Return the [X, Y] coordinate for the center point of the cell that contains the specified text.  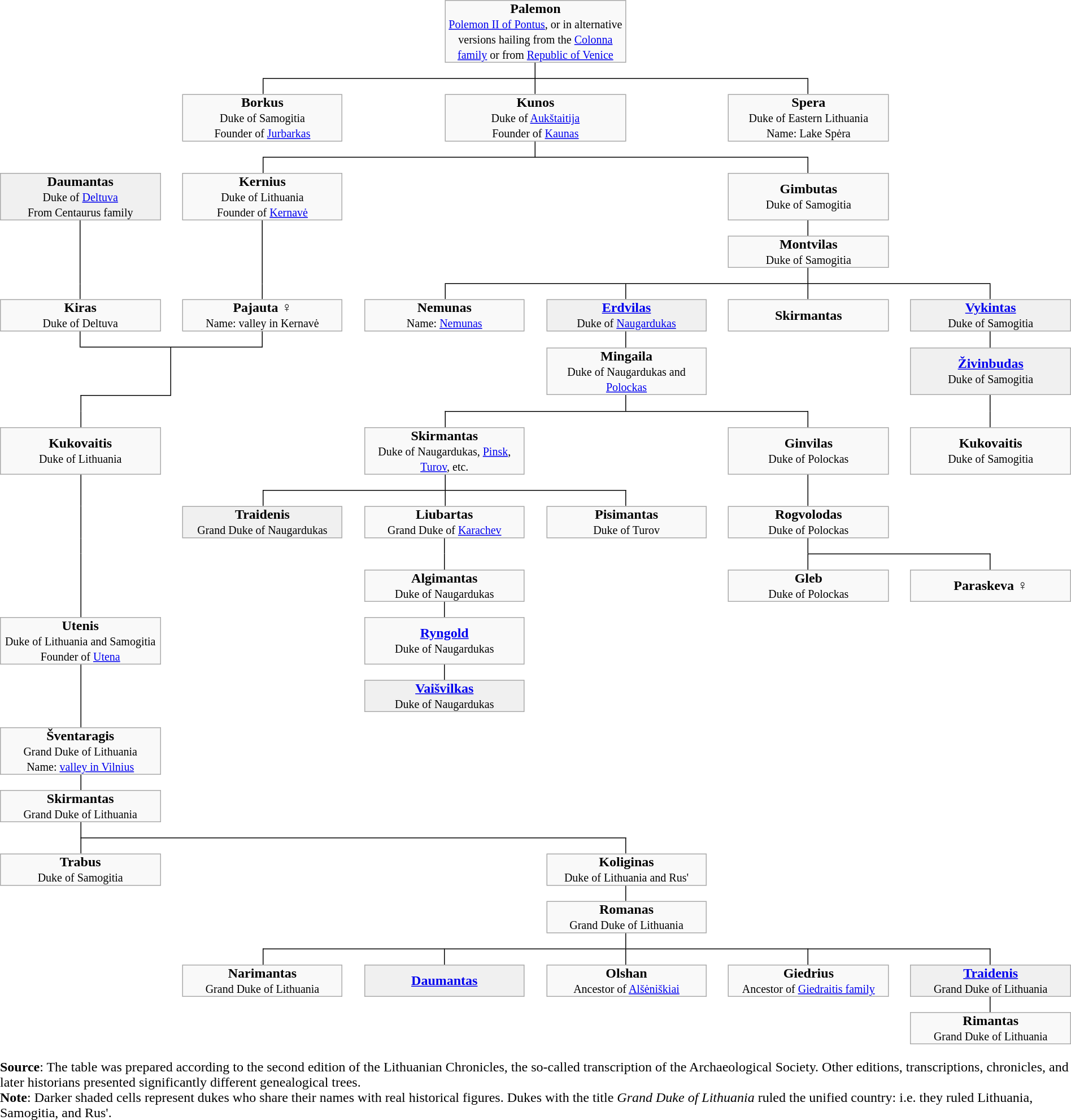
Montvilas Duke of Samogitia [808, 252]
Utenis Duke of Lithuania and SamogitiaFounder of Utena [80, 641]
Mingaila Duke of Naugardukas and Polockas [626, 371]
Vykintas Duke of Samogitia [991, 315]
Daumantas Duke of DeltuvaFrom Centaurus family [80, 197]
Gleb Duke of Polockas [808, 585]
Romanas Grand Duke of Lithuania [626, 917]
Kukovaitis Duke of Samogitia [991, 451]
Giedrius Ancestor of Giedraitis family [808, 981]
Pajauta ♀ Name: valley in Kernavė [262, 315]
Skirmantas [808, 315]
Nemunas Name: Nemunas [445, 315]
Kernius Duke of LithuaniaFounder of Kernavė [262, 197]
Liubartas Grand Duke of Karachev [445, 522]
Skirmantas Grand Duke of Lithuania [80, 806]
Vaišvilkas Duke of Naugardukas [445, 696]
Rogvolodas Duke of Polockas [808, 522]
Kukovaitis Duke of Lithuania [80, 451]
Kiras Duke of Deltuva [80, 315]
Kunos Duke of AukštaitijaFounder of Kaunas [535, 118]
Gimbutas Duke of Samogitia [808, 197]
Olshan Ancestor of Alšėniškiai [626, 981]
Daumantas [445, 981]
Erdvilas Duke of Naugardukas [626, 315]
Borkus Duke of Samogitia Founder of Jurbarkas [262, 118]
Ginvilas Duke of Polockas [808, 451]
Paraskeva ♀ [991, 585]
Spera Duke of Eastern LithuaniaName: Lake Spėra [808, 118]
Trabus Duke of Samogitia [80, 869]
Rimantas Grand Duke of Lithuania [991, 1028]
Algimantas Duke of Naugardukas [445, 585]
Živinbudas Duke of Samogitia [991, 371]
Skirmantas Duke of Naugardukas, Pinsk, Turov, etc. [445, 451]
Traidenis Grand Duke of Naugardukas [262, 522]
Šventaragis Grand Duke of LithuaniaName: valley in Vilnius [80, 751]
Traidenis Grand Duke of Lithuania [991, 981]
Pisimantas Duke of Turov [626, 522]
Narimantas Grand Duke of Lithuania [262, 981]
Ryngold Duke of Naugardukas [445, 641]
Koliginas Duke of Lithuania and Rus' [626, 869]
Palemon Polemon II of Pontus, or in alternative versions hailing from the Colonna family or from Republic of Venice [535, 32]
